Provide the (x, y) coordinate of the cell's center where the given text is located.  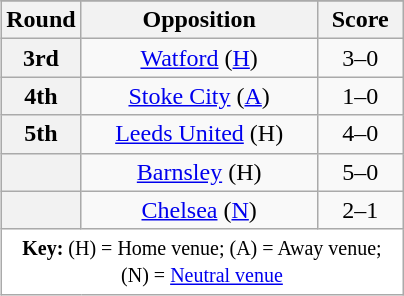
2–1 (360, 210)
Round (41, 20)
5–0 (360, 172)
3rd (41, 58)
Leeds United (H) (199, 134)
4–0 (360, 134)
1–0 (360, 96)
3–0 (360, 58)
Barnsley (H) (199, 172)
Watford (H) (199, 58)
Opposition (199, 20)
Score (360, 20)
5th (41, 134)
4th (41, 96)
Stoke City (A) (199, 96)
Chelsea (N) (199, 210)
Key: (H) = Home venue; (A) = Away venue; (N) = Neutral venue (202, 262)
